Extract the (x, y) coordinate from the center of the cell holding the provided text.  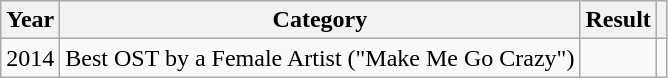
Category (320, 20)
Result (618, 20)
Year (30, 20)
2014 (30, 58)
Best OST by a Female Artist ("Make Me Go Crazy") (320, 58)
